Scan for the cell matching the given text and deliver its (x, y) coordinate at center. 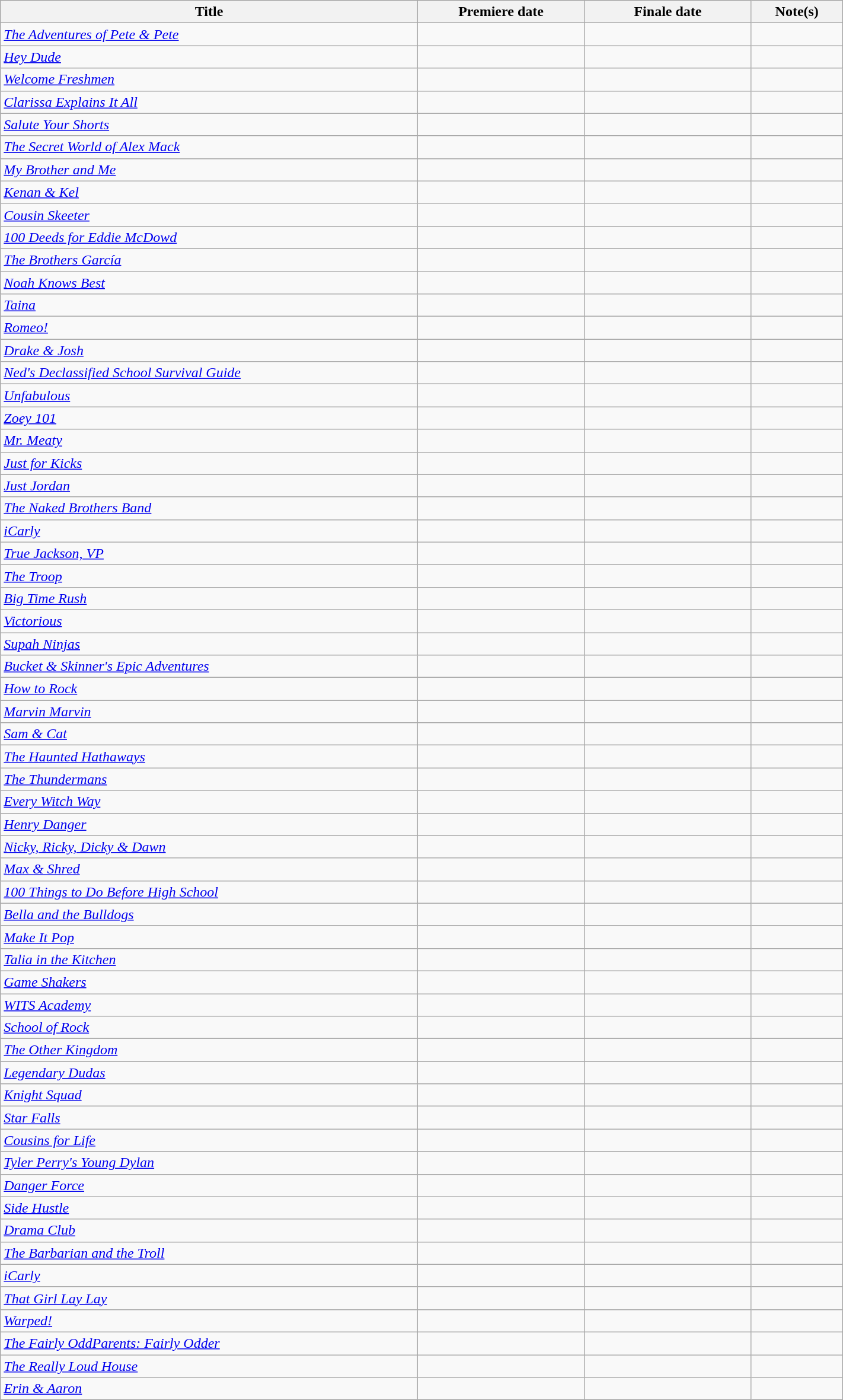
Legendary Dudas (209, 1073)
Side Hustle (209, 1208)
Romeo! (209, 328)
WITS Academy (209, 1005)
Finale date (668, 12)
Game Shakers (209, 982)
True Jackson, VP (209, 553)
Star Falls (209, 1118)
The Barbarian and the Troll (209, 1253)
Victorious (209, 621)
100 Things to Do Before High School (209, 892)
Taina (209, 305)
Hey Dude (209, 57)
Talia in the Kitchen (209, 959)
100 Deeds for Eddie McDowd (209, 237)
Ned's Declassified School Survival Guide (209, 373)
Tyler Perry's Young Dylan (209, 1163)
The Thundermans (209, 779)
That Girl Lay Lay (209, 1298)
Noah Knows Best (209, 283)
Drama Club (209, 1230)
Note(s) (797, 12)
The Fairly OddParents: Fairly Odder (209, 1343)
The Haunted Hathaways (209, 757)
My Brother and Me (209, 170)
Knight Squad (209, 1095)
Salute Your Shorts (209, 125)
Nicky, Ricky, Dicky & Dawn (209, 847)
Warped! (209, 1321)
The Brothers García (209, 260)
Marvin Marvin (209, 712)
Unfabulous (209, 396)
The Really Loud House (209, 1366)
Big Time Rush (209, 598)
The Other Kingdom (209, 1050)
The Secret World of Alex Mack (209, 147)
Bella and the Bulldogs (209, 914)
Just Jordan (209, 486)
Just for Kicks (209, 463)
Title (209, 12)
Cousins for Life (209, 1140)
Cousin Skeeter (209, 215)
How to Rock (209, 689)
Sam & Cat (209, 734)
The Troop (209, 576)
Drake & Josh (209, 350)
Max & Shred (209, 869)
Zoey 101 (209, 418)
School of Rock (209, 1028)
Henry Danger (209, 824)
Kenan & Kel (209, 192)
Bucket & Skinner's Epic Adventures (209, 666)
Danger Force (209, 1185)
The Naked Brothers Band (209, 508)
Erin & Aaron (209, 1389)
Mr. Meaty (209, 441)
Clarissa Explains It All (209, 102)
Make It Pop (209, 937)
Welcome Freshmen (209, 79)
The Adventures of Pete & Pete (209, 34)
Premiere date (500, 12)
Every Witch Way (209, 802)
Supah Ninjas (209, 643)
